Capture the cell that displays the provided text and extract its [X, Y] central coordinate. 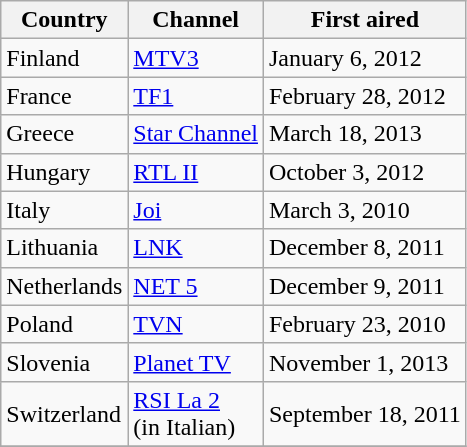
November 1, 2013 [364, 362]
Star Channel [196, 134]
February 23, 2010 [364, 324]
Poland [64, 324]
Italy [64, 210]
RTL II [196, 172]
NET 5 [196, 286]
TVN [196, 324]
December 8, 2011 [364, 248]
TF1 [196, 96]
December 9, 2011 [364, 286]
Channel [196, 20]
Hungary [64, 172]
Netherlands [64, 286]
January 6, 2012 [364, 58]
France [64, 96]
Greece [64, 134]
March 18, 2013 [364, 134]
October 3, 2012 [364, 172]
Country [64, 20]
First aired [364, 20]
Finland [64, 58]
Planet TV [196, 362]
March 3, 2010 [364, 210]
Slovenia [64, 362]
Switzerland [64, 414]
September 18, 2011 [364, 414]
MTV3 [196, 58]
RSI La 2 (in Italian) [196, 414]
Lithuania [64, 248]
LNK [196, 248]
Joi [196, 210]
February 28, 2012 [364, 96]
